Find where the given text appears and provide that cell's center as [X, Y] coordinate. 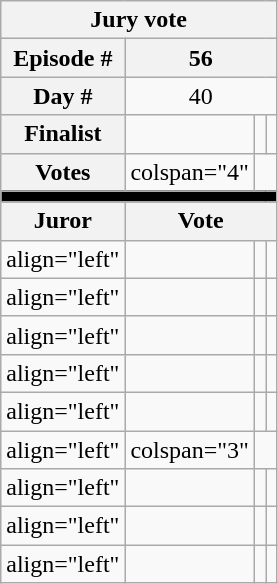
Juror [63, 221]
40 [201, 96]
Votes [63, 172]
Day # [63, 96]
Episode # [63, 58]
Vote [201, 221]
colspan="4" [190, 172]
56 [201, 58]
Jury vote [139, 20]
colspan="3" [190, 449]
Finalist [63, 134]
